Search for the cell housing the specified text and yield its (X, Y) center coordinate. 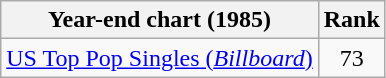
Rank (352, 20)
73 (352, 58)
Year-end chart (1985) (160, 20)
US Top Pop Singles (Billboard) (160, 58)
